Scan for the cell matching the given text and deliver its [X, Y] coordinate at center. 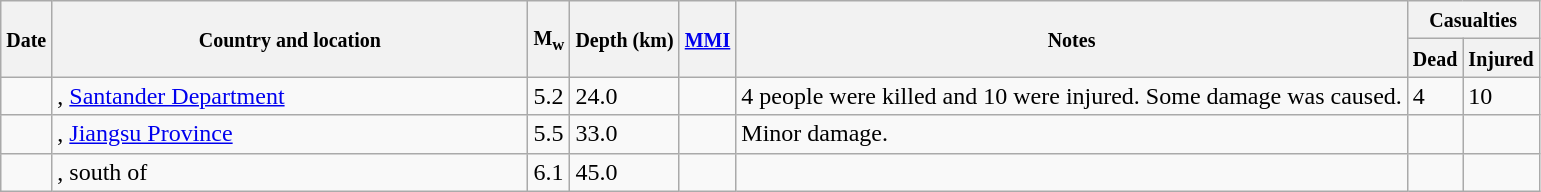
Depth (km) [624, 39]
24.0 [624, 96]
10 [1501, 96]
Mw [549, 39]
5.5 [549, 134]
Injured [1501, 58]
Notes [1072, 39]
5.2 [549, 96]
MMI [708, 39]
33.0 [624, 134]
45.0 [624, 172]
, south of [290, 172]
Minor damage. [1072, 134]
Country and location [290, 39]
, Santander Department [290, 96]
Date [26, 39]
Dead [1435, 58]
, Jiangsu Province [290, 134]
6.1 [549, 172]
4 [1435, 96]
4 people were killed and 10 were injured. Some damage was caused. [1072, 96]
Casualties [1473, 20]
